Output the [X, Y] coordinate of the center of the cell containing the given text.  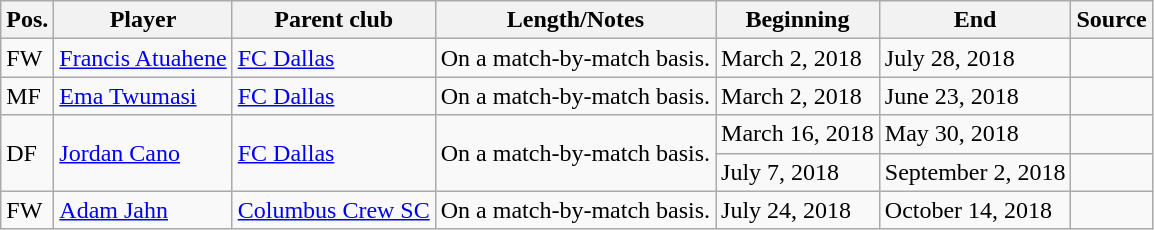
March 16, 2018 [798, 134]
June 23, 2018 [975, 96]
Jordan Cano [143, 153]
July 24, 2018 [798, 210]
Beginning [798, 20]
Source [1112, 20]
Player [143, 20]
July 7, 2018 [798, 172]
October 14, 2018 [975, 210]
Columbus Crew SC [334, 210]
DF [28, 153]
July 28, 2018 [975, 58]
Length/Notes [575, 20]
Francis Atuahene [143, 58]
Parent club [334, 20]
MF [28, 96]
End [975, 20]
May 30, 2018 [975, 134]
Pos. [28, 20]
Adam Jahn [143, 210]
September 2, 2018 [975, 172]
Ema Twumasi [143, 96]
